Output the (x, y) coordinate of the center of the cell containing the given text.  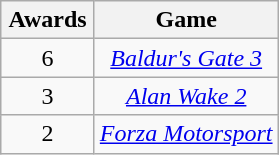
Alan Wake 2 (186, 96)
2 (48, 134)
3 (48, 96)
Game (186, 20)
6 (48, 58)
Forza Motorsport (186, 134)
Baldur's Gate 3 (186, 58)
Awards (48, 20)
